Identify which cell holds the provided text, then report its (x, y) central coordinate. 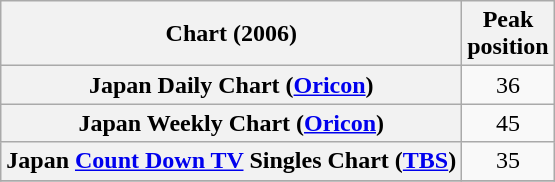
Peakposition (508, 34)
Japan Daily Chart (Oricon) (232, 85)
Japan Count Down TV Singles Chart (TBS) (232, 161)
45 (508, 123)
36 (508, 85)
35 (508, 161)
Japan Weekly Chart (Oricon) (232, 123)
Chart (2006) (232, 34)
